From the cell containing the given text, extract its center point as (X, Y) coordinate. 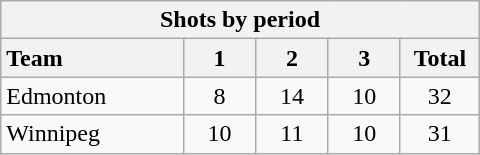
8 (219, 96)
Team (92, 58)
Shots by period (240, 20)
14 (292, 96)
32 (440, 96)
31 (440, 134)
3 (364, 58)
Total (440, 58)
11 (292, 134)
2 (292, 58)
Edmonton (92, 96)
Winnipeg (92, 134)
1 (219, 58)
